Find where the given text appears and provide that cell's center as [x, y] coordinate. 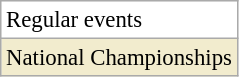
National Championships [120, 58]
Regular events [120, 20]
